Locate the cell with the specified text and output its [X, Y] center coordinate. 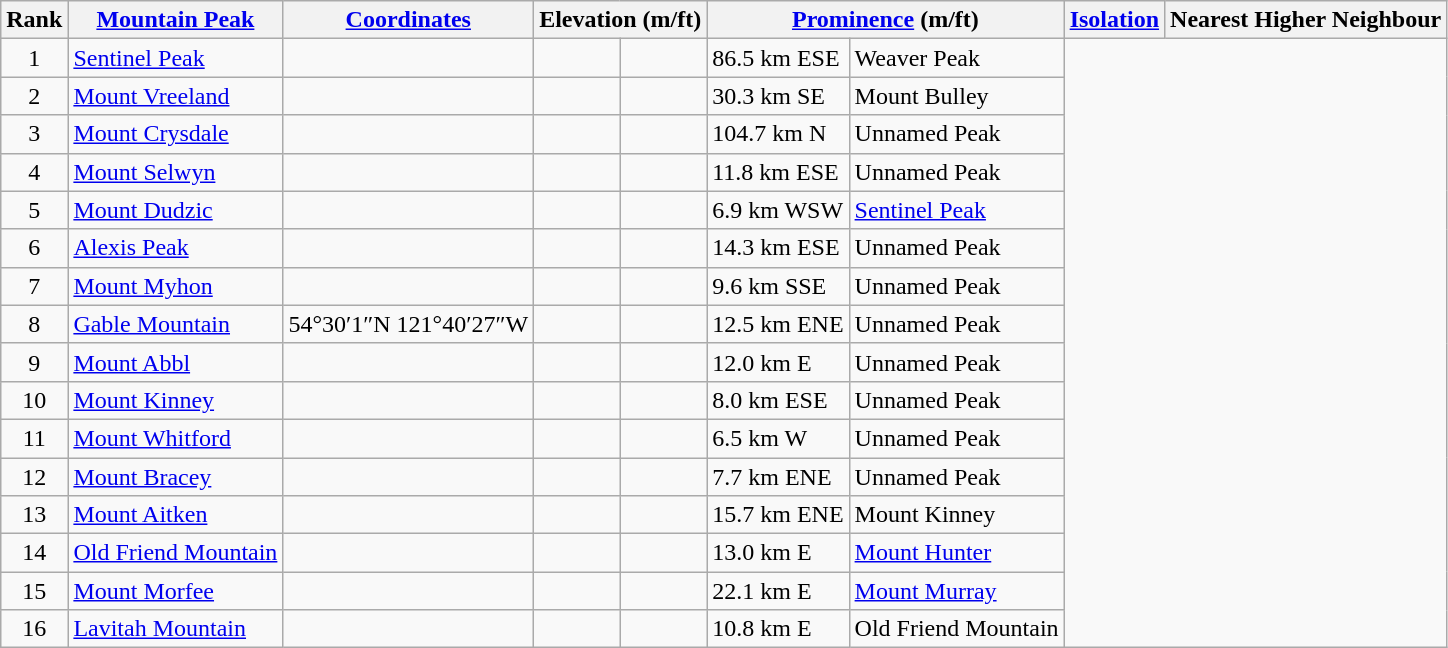
Nearest Higher Neighbour [1306, 20]
6.5 km W [778, 438]
Prominence (m/ft) [886, 20]
Gable Mountain [176, 324]
10 [34, 400]
8 [34, 324]
15 [34, 591]
6 [34, 248]
2 [34, 96]
Mount Morfee [176, 591]
12 [34, 477]
13.0 km E [778, 553]
Mount Hunter [956, 553]
Mount Selwyn [176, 172]
Lavitah Mountain [176, 629]
12.0 km E [778, 362]
Mount Dudzic [176, 210]
5 [34, 210]
22.1 km E [778, 591]
3 [34, 134]
4 [34, 172]
14.3 km ESE [778, 248]
Isolation [1114, 20]
9.6 km SSE [778, 286]
9 [34, 362]
Mount Vreeland [176, 96]
Elevation (m/ft) [620, 20]
1 [34, 58]
6.9 km WSW [778, 210]
86.5 km ESE [778, 58]
Mount Bulley [956, 96]
Rank [34, 20]
Alexis Peak [176, 248]
Mount Crysdale [176, 134]
12.5 km ENE [778, 324]
Mountain Peak [176, 20]
54°30′1″N 121°40′27″W [408, 324]
8.0 km ESE [778, 400]
10.8 km E [778, 629]
11 [34, 438]
Mount Bracey [176, 477]
Mount Whitford [176, 438]
Coordinates [408, 20]
13 [34, 515]
Mount Myhon [176, 286]
16 [34, 629]
104.7 km N [778, 134]
Mount Abbl [176, 362]
Mount Aitken [176, 515]
11.8 km ESE [778, 172]
15.7 km ENE [778, 515]
7.7 km ENE [778, 477]
Weaver Peak [956, 58]
14 [34, 553]
Mount Murray [956, 591]
7 [34, 286]
30.3 km SE [778, 96]
